Locate the cell with the specified text and output its (x, y) center coordinate. 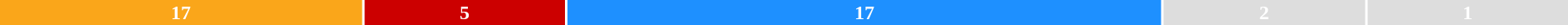
1 (1468, 12)
5 (465, 12)
2 (1264, 12)
